Determine the (x, y) coordinate at the center of the cell enclosing the given text.  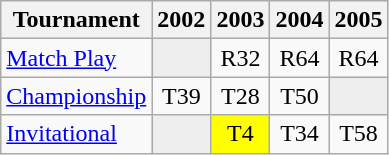
T4 (240, 134)
2004 (300, 20)
T28 (240, 96)
Championship (76, 96)
Tournament (76, 20)
2003 (240, 20)
T34 (300, 134)
T39 (182, 96)
R32 (240, 58)
T58 (358, 134)
2002 (182, 20)
Invitational (76, 134)
Match Play (76, 58)
2005 (358, 20)
T50 (300, 96)
